From the cell containing the given text, extract its center point as [X, Y] coordinate. 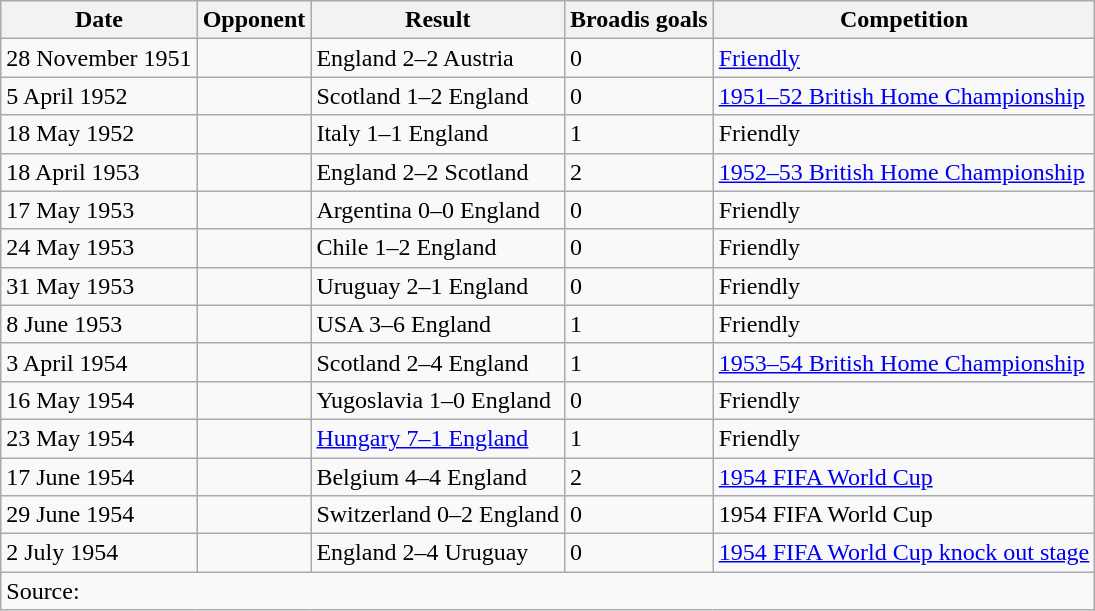
Scotland 1–2 England [438, 96]
23 May 1954 [99, 438]
18 April 1953 [99, 172]
17 May 1953 [99, 210]
Competition [904, 20]
Argentina 0–0 England [438, 210]
1952–53 British Home Championship [904, 172]
Switzerland 0–2 England [438, 515]
8 June 1953 [99, 324]
USA 3–6 England [438, 324]
24 May 1953 [99, 248]
16 May 1954 [99, 400]
Chile 1–2 England [438, 248]
Uruguay 2–1 England [438, 286]
Date [99, 20]
Opponent [254, 20]
17 June 1954 [99, 477]
Broadis goals [640, 20]
18 May 1952 [99, 134]
Italy 1–1 England [438, 134]
1953–54 British Home Championship [904, 362]
2 July 1954 [99, 553]
1951–52 British Home Championship [904, 96]
Belgium 4–4 England [438, 477]
31 May 1953 [99, 286]
Hungary 7–1 England [438, 438]
Scotland 2–4 England [438, 362]
England 2–2 Austria [438, 58]
England 2–2 Scotland [438, 172]
29 June 1954 [99, 515]
5 April 1952 [99, 96]
Result [438, 20]
1954 FIFA World Cup knock out stage [904, 553]
Yugoslavia 1–0 England [438, 400]
28 November 1951 [99, 58]
England 2–4 Uruguay [438, 553]
3 April 1954 [99, 362]
Source: [548, 591]
